Identify which cell holds the provided text, then report its (x, y) central coordinate. 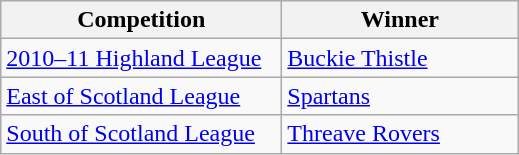
Spartans (400, 96)
South of Scotland League (142, 134)
2010–11 Highland League (142, 58)
Threave Rovers (400, 134)
Competition (142, 20)
Winner (400, 20)
East of Scotland League (142, 96)
Buckie Thistle (400, 58)
